Provide the (x, y) coordinate of the cell's center where the given text is located.  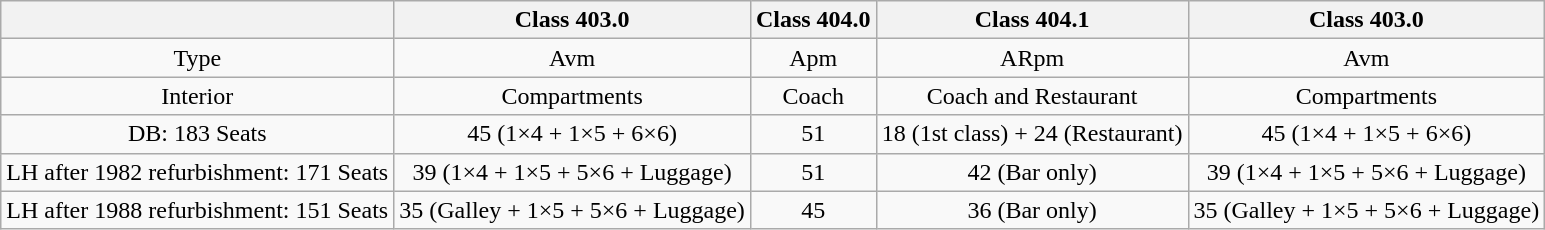
Apm (813, 58)
42 (Bar only) (1032, 172)
Coach (813, 96)
LH after 1982 refurbishment: 171 Seats (198, 172)
Type (198, 58)
Class 404.1 (1032, 20)
Interior (198, 96)
ARpm (1032, 58)
36 (Bar only) (1032, 210)
Coach and Restaurant (1032, 96)
Class 404.0 (813, 20)
45 (813, 210)
18 (1st class) + 24 (Restaurant) (1032, 134)
DB: 183 Seats (198, 134)
LH after 1988 refurbishment: 151 Seats (198, 210)
